Return the [X, Y] coordinate for the center point of the cell that contains the specified text.  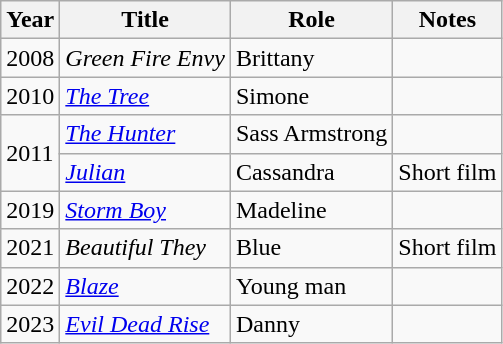
The Hunter [146, 134]
Sass Armstrong [311, 134]
2021 [30, 248]
Notes [448, 20]
Blaze [146, 286]
The Tree [146, 96]
2008 [30, 58]
2010 [30, 96]
2023 [30, 324]
Green Fire Envy [146, 58]
Young man [311, 286]
Simone [311, 96]
Brittany [311, 58]
Evil Dead Rise [146, 324]
2019 [30, 210]
2022 [30, 286]
Storm Boy [146, 210]
Title [146, 20]
Blue [311, 248]
Beautiful They [146, 248]
Julian [146, 172]
Year [30, 20]
2011 [30, 153]
Danny [311, 324]
Cassandra [311, 172]
Role [311, 20]
Madeline [311, 210]
